Return the (x, y) coordinate for the center point of the cell that contains the specified text.  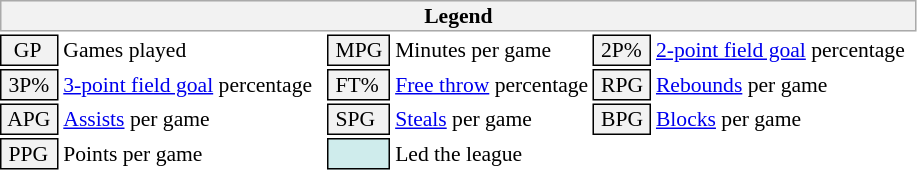
BPG (622, 120)
Steals per game (492, 120)
GP (30, 50)
Free throw percentage (492, 85)
Rebounds per game (785, 85)
Led the league (492, 154)
MPG (359, 50)
APG (30, 120)
2P% (622, 50)
Games played (193, 50)
3P% (30, 85)
Blocks per game (785, 120)
Minutes per game (492, 50)
SPG (359, 120)
Points per game (193, 154)
FT% (359, 85)
Assists per game (193, 120)
Legend (458, 16)
RPG (622, 85)
2-point field goal percentage (785, 50)
3-point field goal percentage (193, 85)
PPG (30, 154)
